Return [X, Y] of the center of cell containing provided text 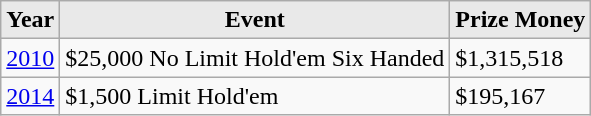
Year [30, 20]
2014 [30, 96]
$1,500 Limit Hold'em [255, 96]
$195,167 [520, 96]
$1,315,518 [520, 58]
Prize Money [520, 20]
Event [255, 20]
2010 [30, 58]
$25,000 No Limit Hold'em Six Handed [255, 58]
